Search for the cell housing the specified text and yield its (X, Y) center coordinate. 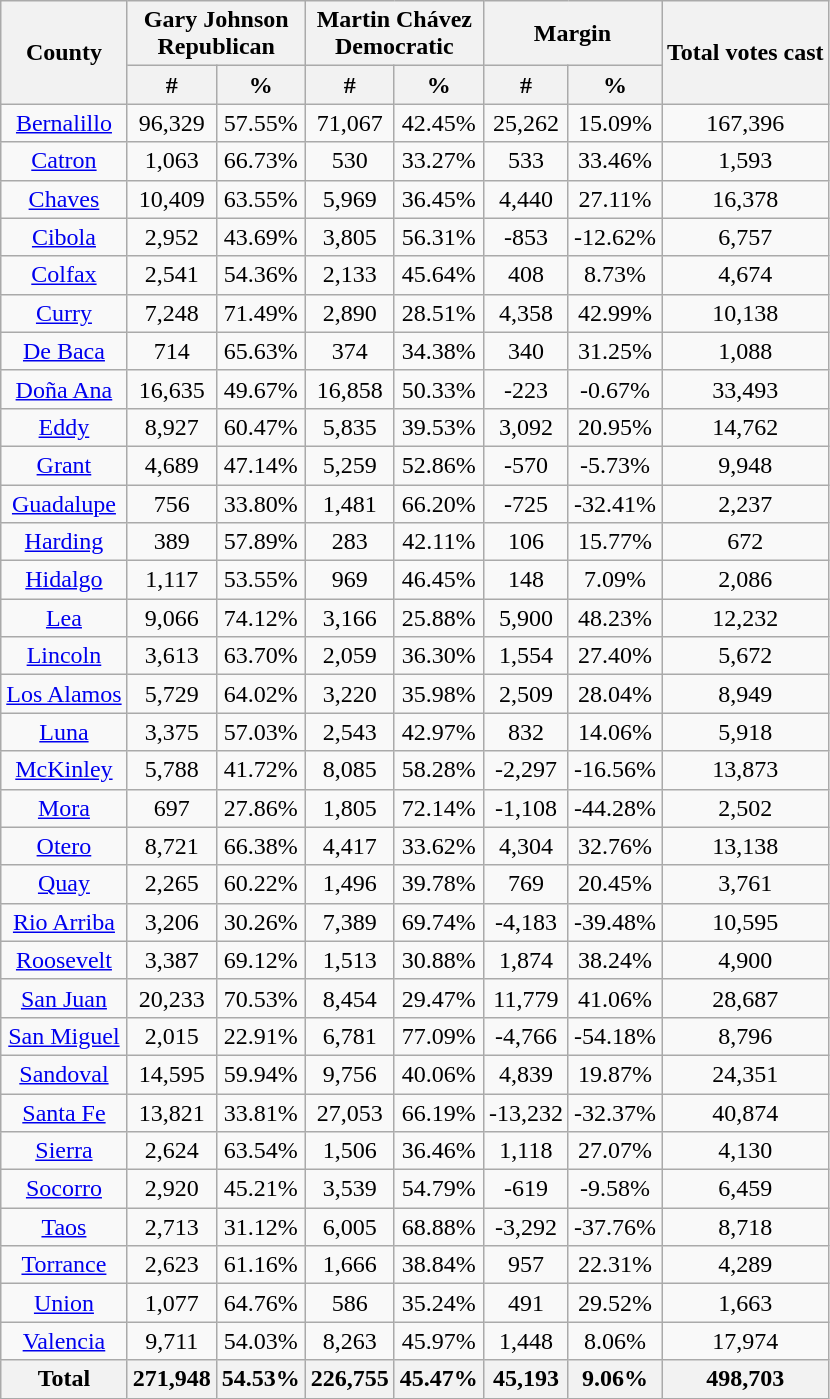
-725 (526, 503)
3,206 (172, 922)
1,593 (746, 161)
2,543 (350, 732)
8,718 (746, 1227)
42.97% (438, 732)
96,329 (172, 123)
52.86% (438, 465)
-223 (526, 389)
5,969 (350, 199)
9,711 (172, 1341)
10,138 (746, 313)
Roosevelt (64, 960)
29.52% (614, 1303)
586 (350, 1303)
66.19% (438, 1113)
50.33% (438, 389)
45.97% (438, 1341)
69.74% (438, 922)
71,067 (350, 123)
14.06% (614, 732)
8.73% (614, 275)
63.70% (260, 656)
66.38% (260, 846)
271,948 (172, 1379)
3,166 (350, 618)
77.09% (438, 1036)
-4,183 (526, 922)
7.09% (614, 580)
42.45% (438, 123)
Mora (64, 808)
68.88% (438, 1227)
42.11% (438, 542)
2,059 (350, 656)
8,454 (350, 998)
-16.56% (614, 770)
Santa Fe (64, 1113)
167,396 (746, 123)
5,835 (350, 427)
Doña Ana (64, 389)
San Miguel (64, 1036)
4,900 (746, 960)
Chaves (64, 199)
6,781 (350, 1036)
42.99% (614, 313)
41.06% (614, 998)
38.24% (614, 960)
Harding (64, 542)
36.30% (438, 656)
Torrance (64, 1265)
6,459 (746, 1189)
Otero (64, 846)
-32.37% (614, 1113)
6,005 (350, 1227)
-39.48% (614, 922)
45.21% (260, 1189)
1,554 (526, 656)
8,721 (172, 846)
832 (526, 732)
Guadalupe (64, 503)
1,506 (350, 1151)
5,672 (746, 656)
Quay (64, 884)
54.36% (260, 275)
-5.73% (614, 465)
3,613 (172, 656)
38.84% (438, 1265)
1,088 (746, 351)
65.63% (260, 351)
33.46% (614, 161)
3,092 (526, 427)
46.45% (438, 580)
1,874 (526, 960)
-853 (526, 237)
533 (526, 161)
41.72% (260, 770)
32.76% (614, 846)
8,927 (172, 427)
27,053 (350, 1113)
2,920 (172, 1189)
Valencia (64, 1341)
17,974 (746, 1341)
283 (350, 542)
20.95% (614, 427)
27.07% (614, 1151)
31.25% (614, 351)
Curry (64, 313)
39.53% (438, 427)
Grant (64, 465)
3,387 (172, 960)
8,085 (350, 770)
-570 (526, 465)
-44.28% (614, 808)
340 (526, 351)
48.23% (614, 618)
9,948 (746, 465)
11,779 (526, 998)
Los Alamos (64, 694)
3,761 (746, 884)
4,358 (526, 313)
36.46% (438, 1151)
28.04% (614, 694)
106 (526, 542)
27.86% (260, 808)
22.31% (614, 1265)
Colfax (64, 275)
3,375 (172, 732)
54.03% (260, 1341)
8,949 (746, 694)
530 (350, 161)
Total (64, 1379)
-37.76% (614, 1227)
13,873 (746, 770)
30.88% (438, 960)
27.40% (614, 656)
-13,232 (526, 1113)
389 (172, 542)
1,077 (172, 1303)
25.88% (438, 618)
Hidalgo (64, 580)
58.28% (438, 770)
5,788 (172, 770)
34.38% (438, 351)
15.77% (614, 542)
Luna (64, 732)
1,513 (350, 960)
24,351 (746, 1074)
5,900 (526, 618)
3,220 (350, 694)
49.67% (260, 389)
Sandoval (64, 1074)
2,541 (172, 275)
36.45% (438, 199)
59.94% (260, 1074)
25,262 (526, 123)
66.73% (260, 161)
56.31% (438, 237)
54.79% (438, 1189)
63.54% (260, 1151)
20.45% (614, 884)
148 (526, 580)
2,265 (172, 884)
408 (526, 275)
5,729 (172, 694)
9.06% (614, 1379)
374 (350, 351)
Gary JohnsonRepublican (216, 34)
McKinley (64, 770)
2,015 (172, 1036)
-619 (526, 1189)
957 (526, 1265)
71.49% (260, 313)
Bernalillo (64, 123)
2,623 (172, 1265)
697 (172, 808)
13,138 (746, 846)
-1,108 (526, 808)
66.20% (438, 503)
54.53% (260, 1379)
County (64, 52)
491 (526, 1303)
Socorro (64, 1189)
769 (526, 884)
16,858 (350, 389)
2,086 (746, 580)
-9.58% (614, 1189)
1,666 (350, 1265)
43.69% (260, 237)
33.27% (438, 161)
Martin ChávezDemocratic (394, 34)
1,117 (172, 580)
45.47% (438, 1379)
57.03% (260, 732)
7,389 (350, 922)
4,440 (526, 199)
Total votes cast (746, 52)
28,687 (746, 998)
33.80% (260, 503)
6,757 (746, 237)
3,539 (350, 1189)
756 (172, 503)
60.22% (260, 884)
27.11% (614, 199)
8,796 (746, 1036)
31.12% (260, 1227)
57.55% (260, 123)
-2,297 (526, 770)
3,805 (350, 237)
4,839 (526, 1074)
10,409 (172, 199)
Lea (64, 618)
1,448 (526, 1341)
Union (64, 1303)
Lincoln (64, 656)
Eddy (64, 427)
28.51% (438, 313)
4,304 (526, 846)
69.12% (260, 960)
1,663 (746, 1303)
5,918 (746, 732)
1,118 (526, 1151)
39.78% (438, 884)
-4,766 (526, 1036)
63.55% (260, 199)
2,713 (172, 1227)
969 (350, 580)
33.81% (260, 1113)
4,130 (746, 1151)
2,624 (172, 1151)
33,493 (746, 389)
De Baca (64, 351)
13,821 (172, 1113)
16,378 (746, 199)
14,595 (172, 1074)
4,289 (746, 1265)
Rio Arriba (64, 922)
35.98% (438, 694)
12,232 (746, 618)
35.24% (438, 1303)
1,481 (350, 503)
1,496 (350, 884)
672 (746, 542)
Sierra (64, 1151)
16,635 (172, 389)
33.62% (438, 846)
60.47% (260, 427)
2,237 (746, 503)
226,755 (350, 1379)
30.26% (260, 922)
72.14% (438, 808)
714 (172, 351)
5,259 (350, 465)
Cibola (64, 237)
22.91% (260, 1036)
2,509 (526, 694)
10,595 (746, 922)
14,762 (746, 427)
Taos (64, 1227)
74.12% (260, 618)
-0.67% (614, 389)
2,502 (746, 808)
2,133 (350, 275)
2,890 (350, 313)
2,952 (172, 237)
9,066 (172, 618)
-54.18% (614, 1036)
7,248 (172, 313)
498,703 (746, 1379)
29.47% (438, 998)
64.76% (260, 1303)
70.53% (260, 998)
4,674 (746, 275)
4,417 (350, 846)
40.06% (438, 1074)
20,233 (172, 998)
61.16% (260, 1265)
4,689 (172, 465)
-3,292 (526, 1227)
-12.62% (614, 237)
8.06% (614, 1341)
Margin (572, 34)
45,193 (526, 1379)
57.89% (260, 542)
-32.41% (614, 503)
64.02% (260, 694)
1,063 (172, 161)
9,756 (350, 1074)
8,263 (350, 1341)
45.64% (438, 275)
53.55% (260, 580)
15.09% (614, 123)
40,874 (746, 1113)
1,805 (350, 808)
19.87% (614, 1074)
San Juan (64, 998)
Catron (64, 161)
47.14% (260, 465)
